For the text-containing cell, return its midpoint in [X, Y] coordinate format. 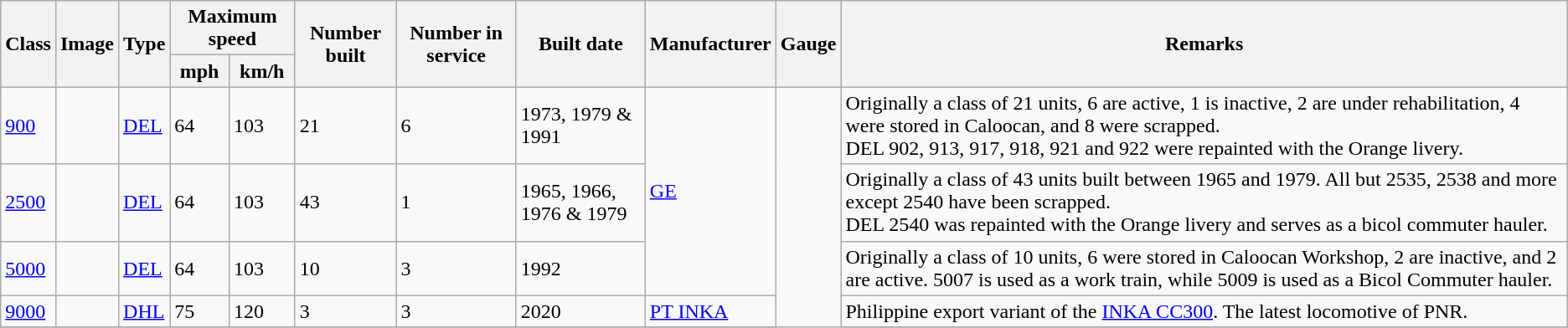
21 [345, 126]
2020 [580, 311]
Number in service [456, 44]
Type [144, 44]
PT INKA [710, 311]
Manufacturer [710, 44]
1973, 1979 & 1991 [580, 126]
2500 [28, 202]
DHL [144, 311]
Number built [345, 44]
Class [28, 44]
Image [87, 44]
900 [28, 126]
1992 [580, 268]
9000 [28, 311]
10 [345, 268]
1965, 1966, 1976 & 1979 [580, 202]
GE [710, 191]
mph [199, 71]
5000 [28, 268]
Remarks [1204, 44]
Gauge [808, 44]
75 [199, 311]
Maximum speed [233, 28]
43 [345, 202]
km/h [261, 71]
Philippine export variant of the INKA CC300. The latest locomotive of PNR. [1204, 311]
6 [456, 126]
Built date [580, 44]
120 [261, 311]
1 [456, 202]
